For the text-containing cell, return its midpoint in (X, Y) coordinate format. 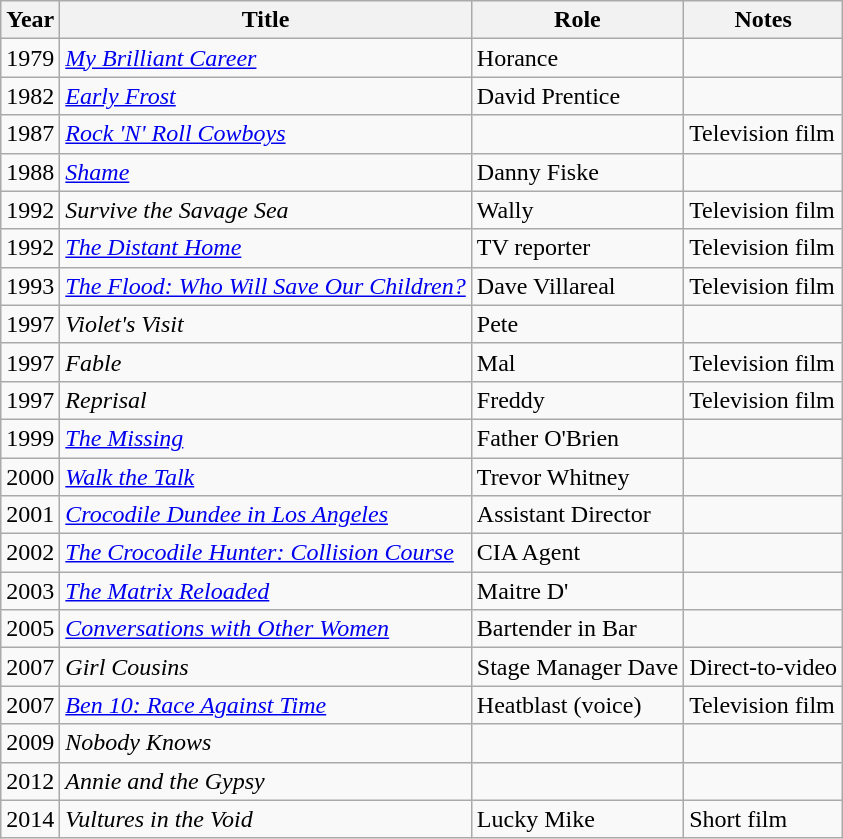
Bartender in Bar (577, 629)
Fable (266, 362)
David Prentice (577, 96)
Early Frost (266, 96)
The Crocodile Hunter: Collision Course (266, 553)
Reprisal (266, 400)
Short film (764, 819)
Girl Cousins (266, 667)
Heatblast (voice) (577, 705)
Wally (577, 210)
Role (577, 20)
Direct-to-video (764, 667)
Conversations with Other Women (266, 629)
Crocodile Dundee in Los Angeles (266, 515)
1987 (30, 134)
My Brilliant Career (266, 58)
2001 (30, 515)
1988 (30, 172)
Nobody Knows (266, 743)
1999 (30, 438)
Horance (577, 58)
Vultures in the Void (266, 819)
2005 (30, 629)
Survive the Savage Sea (266, 210)
Trevor Whitney (577, 477)
CIA Agent (577, 553)
2000 (30, 477)
Stage Manager Dave (577, 667)
Assistant Director (577, 515)
1982 (30, 96)
Violet's Visit (266, 324)
Walk the Talk (266, 477)
1993 (30, 286)
2009 (30, 743)
Danny Fiske (577, 172)
Notes (764, 20)
2002 (30, 553)
Freddy (577, 400)
Mal (577, 362)
Maitre D' (577, 591)
The Matrix Reloaded (266, 591)
Title (266, 20)
Annie and the Gypsy (266, 781)
Pete (577, 324)
Rock 'N' Roll Cowboys (266, 134)
The Flood: Who Will Save Our Children? (266, 286)
Lucky Mike (577, 819)
Father O'Brien (577, 438)
Shame (266, 172)
2003 (30, 591)
The Distant Home (266, 248)
Ben 10: Race Against Time (266, 705)
2012 (30, 781)
The Missing (266, 438)
Year (30, 20)
1979 (30, 58)
TV reporter (577, 248)
2014 (30, 819)
Dave Villareal (577, 286)
